For the text-containing cell, return its midpoint in [x, y] coordinate format. 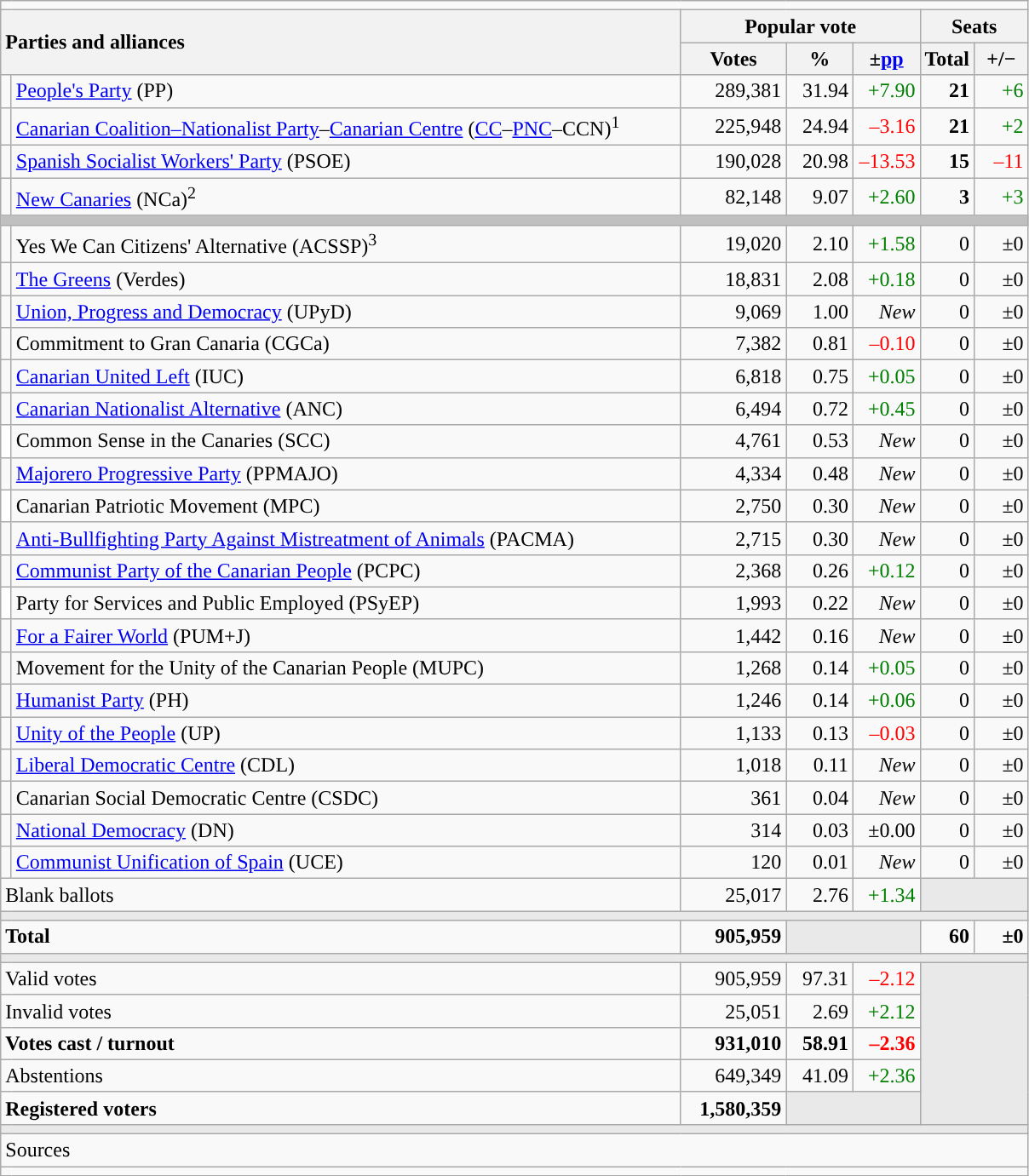
931,010 [733, 1043]
1,442 [733, 635]
58.91 [819, 1043]
Parties and alliances [341, 43]
–3.16 [886, 126]
2.08 [819, 279]
20.98 [819, 162]
3 [947, 198]
+/− [1002, 59]
+1.58 [886, 244]
Humanist Party (PH) [346, 701]
±0.00 [886, 830]
0.04 [819, 798]
1,268 [733, 668]
Canarian United Left (IUC) [346, 376]
Valid votes [341, 978]
2,750 [733, 506]
0.13 [819, 733]
120 [733, 863]
4,334 [733, 473]
82,148 [733, 198]
18,831 [733, 279]
For a Fairer World (PUM+J) [346, 635]
Votes cast / turnout [341, 1043]
Canarian Patriotic Movement (MPC) [346, 506]
314 [733, 830]
6,818 [733, 376]
6,494 [733, 409]
+1.34 [886, 895]
+0.12 [886, 571]
Seats [974, 26]
+0.06 [886, 701]
–0.10 [886, 344]
0.48 [819, 473]
+0.18 [886, 279]
1.00 [819, 312]
2,715 [733, 538]
Votes [733, 59]
Registered voters [341, 1108]
1,018 [733, 766]
190,028 [733, 162]
Liberal Democratic Centre (CDL) [346, 766]
31.94 [819, 91]
25,051 [733, 1011]
+2.36 [886, 1076]
Anti-Bullfighting Party Against Mistreatment of Animals (PACMA) [346, 538]
Communist Unification of Spain (UCE) [346, 863]
Canarian Nationalist Alternative (ANC) [346, 409]
0.03 [819, 830]
0.26 [819, 571]
0.16 [819, 635]
National Democracy (DN) [346, 830]
Party for Services and Public Employed (PSyEP) [346, 603]
0.75 [819, 376]
41.09 [819, 1076]
Common Sense in the Canaries (SCC) [346, 441]
Majorero Progressive Party (PPMAJO) [346, 473]
2.10 [819, 244]
15 [947, 162]
649,349 [733, 1076]
Communist Party of the Canarian People (PCPC) [346, 571]
+2.12 [886, 1011]
0.72 [819, 409]
60 [947, 937]
Blank ballots [341, 895]
Commitment to Gran Canaria (CGCa) [346, 344]
+2 [1002, 126]
0.53 [819, 441]
New Canaries (NCa)2 [346, 198]
–0.03 [886, 733]
Sources [514, 1150]
–13.53 [886, 162]
361 [733, 798]
9.07 [819, 198]
0.81 [819, 344]
1,580,359 [733, 1108]
1,246 [733, 701]
–2.12 [886, 978]
2.76 [819, 895]
Invalid votes [341, 1011]
19,020 [733, 244]
25,017 [733, 895]
–2.36 [886, 1043]
9,069 [733, 312]
The Greens (Verdes) [346, 279]
225,948 [733, 126]
97.31 [819, 978]
±pp [886, 59]
+7.90 [886, 91]
24.94 [819, 126]
–11 [1002, 162]
Movement for the Unity of the Canarian People (MUPC) [346, 668]
7,382 [733, 344]
Canarian Coalition–Nationalist Party–Canarian Centre (CC–PNC–CCN)1 [346, 126]
2,368 [733, 571]
Abstentions [341, 1076]
0.01 [819, 863]
289,381 [733, 91]
% [819, 59]
Popular vote [801, 26]
Union, Progress and Democracy (UPyD) [346, 312]
Unity of the People (UP) [346, 733]
0.11 [819, 766]
+6 [1002, 91]
+2.60 [886, 198]
0.22 [819, 603]
2.69 [819, 1011]
Spanish Socialist Workers' Party (PSOE) [346, 162]
4,761 [733, 441]
People's Party (PP) [346, 91]
+0.45 [886, 409]
Canarian Social Democratic Centre (CSDC) [346, 798]
Yes We Can Citizens' Alternative (ACSSP)3 [346, 244]
1,993 [733, 603]
+3 [1002, 198]
1,133 [733, 733]
